Capture the cell that displays the provided text and extract its [X, Y] central coordinate. 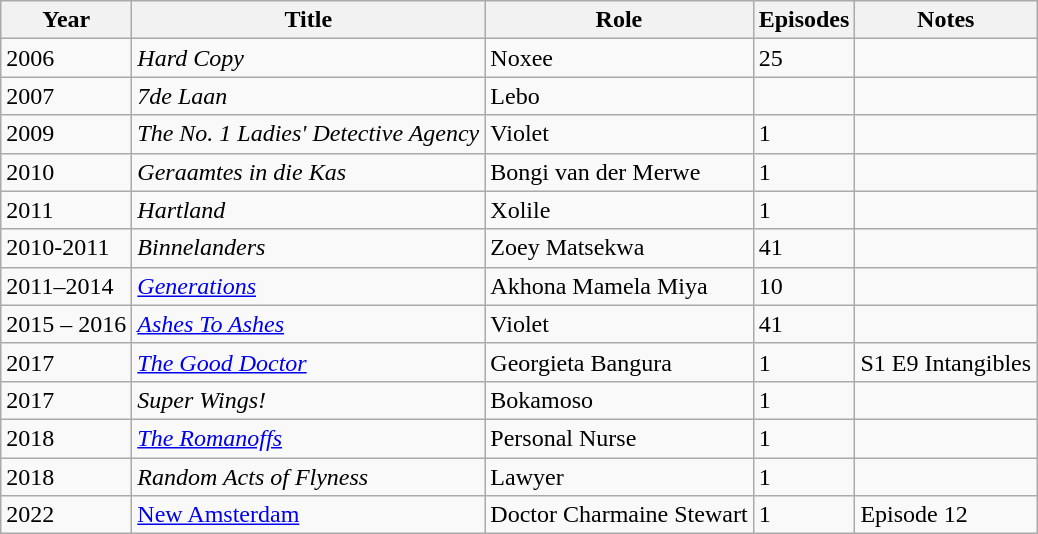
Doctor Charmaine Stewart [619, 515]
2007 [66, 96]
Lawyer [619, 477]
Super Wings! [308, 400]
Generations [308, 286]
2015 – 2016 [66, 324]
Random Acts of Flyness [308, 477]
S1 E9 Intangibles [946, 362]
Personal Nurse [619, 438]
2022 [66, 515]
2011 [66, 210]
Episodes [804, 20]
The No. 1 Ladies' Detective Agency [308, 134]
2010-2011 [66, 248]
Geraamtes in die Kas [308, 172]
Bongi van der Merwe [619, 172]
Xolile [619, 210]
2011–2014 [66, 286]
New Amsterdam [308, 515]
10 [804, 286]
Title [308, 20]
Lebo [619, 96]
25 [804, 58]
Hartland [308, 210]
Akhona Mamela Miya [619, 286]
7de Laan [308, 96]
Role [619, 20]
Year [66, 20]
Episode 12 [946, 515]
Bokamoso [619, 400]
Noxee [619, 58]
Georgieta Bangura [619, 362]
The Romanoffs [308, 438]
2006 [66, 58]
Hard Copy [308, 58]
2010 [66, 172]
Zoey Matsekwa [619, 248]
The Good Doctor [308, 362]
2009 [66, 134]
Ashes To Ashes [308, 324]
Notes [946, 20]
Binnelanders [308, 248]
